Determine the (X, Y) coordinate at the center of the cell enclosing the given text.  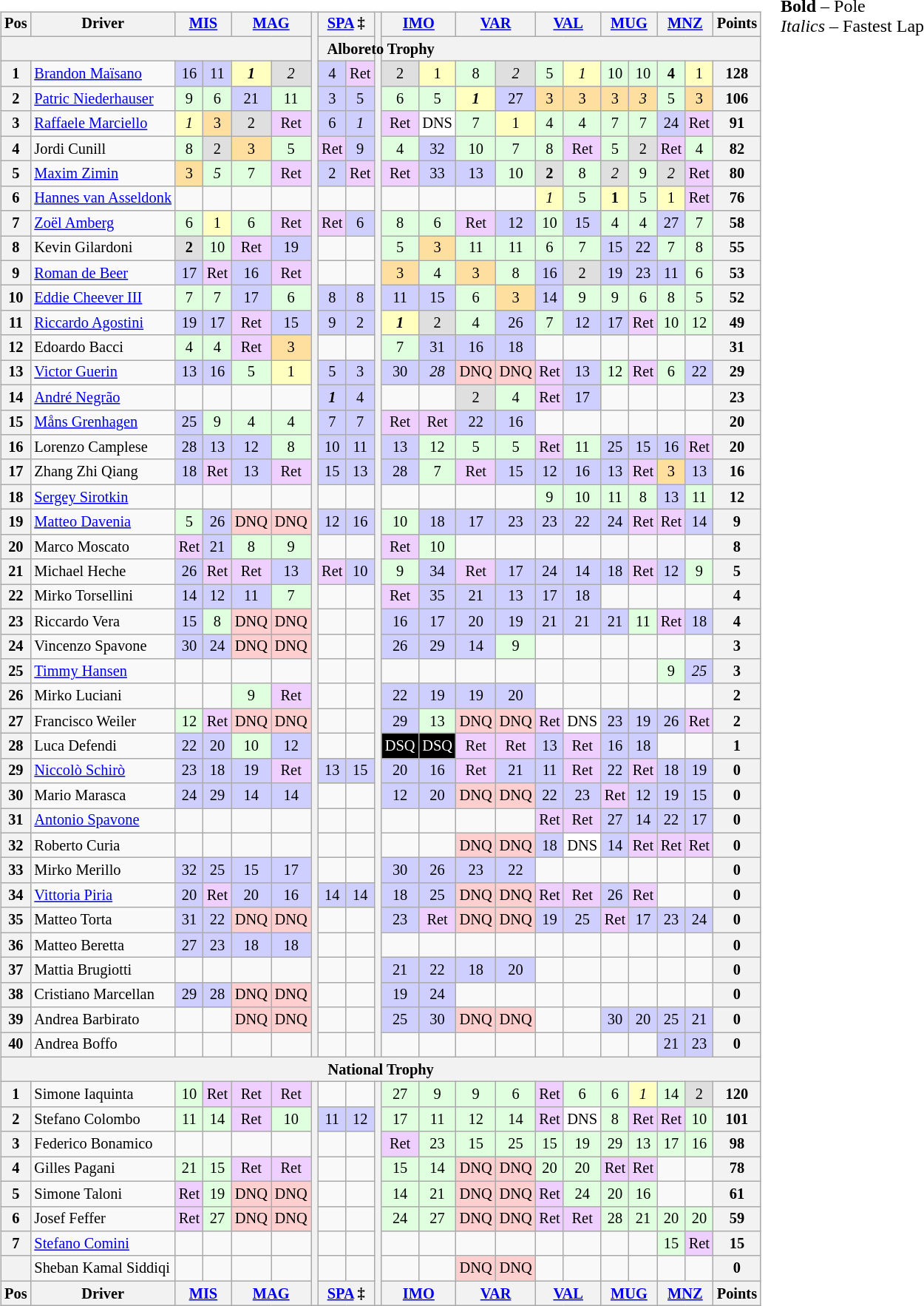
Gilles Pagani (102, 1169)
André Negrão (102, 397)
Edoardo Bacci (102, 348)
36 (16, 945)
Luca Defendi (102, 746)
Eddie Cheever III (102, 298)
Antonio Spavone (102, 821)
106 (737, 99)
80 (737, 174)
Matteo Davenia (102, 522)
Vincenzo Spavone (102, 646)
58 (737, 223)
Måns Grenhagen (102, 422)
Maxim Zimin (102, 174)
Alboreto Trophy (381, 49)
Mirko Luciani (102, 696)
53 (737, 273)
Stefano Colombo (102, 1120)
61 (737, 1194)
120 (737, 1094)
Federico Bonamico (102, 1144)
Mirko Torsellini (102, 597)
Roberto Curia (102, 845)
59 (737, 1219)
Simone Taloni (102, 1194)
Sergey Sirotkin (102, 497)
Niccolò Schirò (102, 771)
Zoël Amberg (102, 223)
Roman de Beer (102, 273)
Lorenzo Camplese (102, 447)
Mario Marasca (102, 796)
Matteo Beretta (102, 945)
82 (737, 149)
98 (737, 1144)
38 (16, 995)
Kevin Gilardoni (102, 248)
Sheban Kamal Siddiqi (102, 1268)
49 (737, 323)
101 (737, 1120)
Michael Heche (102, 572)
Mattia Brugiotti (102, 970)
Timmy Hansen (102, 671)
Raffaele Marciello (102, 124)
National Trophy (381, 1069)
39 (16, 1020)
Josef Feffer (102, 1219)
Riccardo Vera (102, 621)
Victor Guerin (102, 373)
78 (737, 1169)
Cristiano Marcellan (102, 995)
55 (737, 248)
Mirko Merillo (102, 870)
37 (16, 970)
91 (737, 124)
Francisco Weiler (102, 721)
Andrea Barbirato (102, 1020)
Marco Moscato (102, 547)
Zhang Zhi Qiang (102, 472)
Simone Iaquinta (102, 1094)
Hannes van Asseldonk (102, 198)
52 (737, 298)
Andrea Boffo (102, 1045)
Matteo Torta (102, 920)
Vittoria Piria (102, 896)
40 (16, 1045)
Riccardo Agostini (102, 323)
76 (737, 198)
Patric Niederhauser (102, 99)
Stefano Comini (102, 1244)
128 (737, 74)
Jordi Cunill (102, 149)
Brandon Maïsano (102, 74)
